Return the [x, y] coordinate for the center point of the cell that contains the specified text.  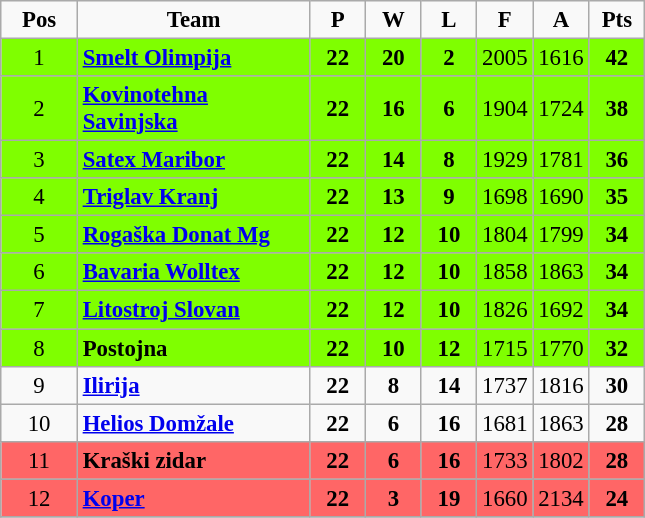
20 [394, 58]
1715 [505, 348]
1 [40, 58]
Kraški zidar [194, 460]
Kovinotehna Savinjska [194, 108]
Litostroj Slovan [194, 310]
7 [40, 310]
1733 [505, 460]
13 [394, 197]
Team [194, 20]
1904 [505, 108]
1781 [561, 160]
Smelt Olimpija [194, 58]
1690 [561, 197]
1816 [561, 385]
Postojna [194, 348]
1804 [505, 235]
24 [617, 498]
1826 [505, 310]
W [394, 20]
30 [617, 385]
1737 [505, 385]
2005 [505, 58]
32 [617, 348]
1802 [561, 460]
1660 [505, 498]
Pos [40, 20]
1770 [561, 348]
1698 [505, 197]
Rogaška Donat Mg [194, 235]
36 [617, 160]
35 [617, 197]
1616 [561, 58]
Ilirija [194, 385]
Triglav Kranj [194, 197]
F [505, 20]
L [449, 20]
1858 [505, 273]
Satex Maribor [194, 160]
Koper [194, 498]
5 [40, 235]
A [561, 20]
1799 [561, 235]
1724 [561, 108]
2134 [561, 498]
19 [449, 498]
Pts [617, 20]
P [338, 20]
1681 [505, 423]
Bavaria Wolltex [194, 273]
11 [40, 460]
4 [40, 197]
1929 [505, 160]
Helios Domžale [194, 423]
42 [617, 58]
1692 [561, 310]
38 [617, 108]
